Determine the (X, Y) coordinate at the center of the cell enclosing the given text.  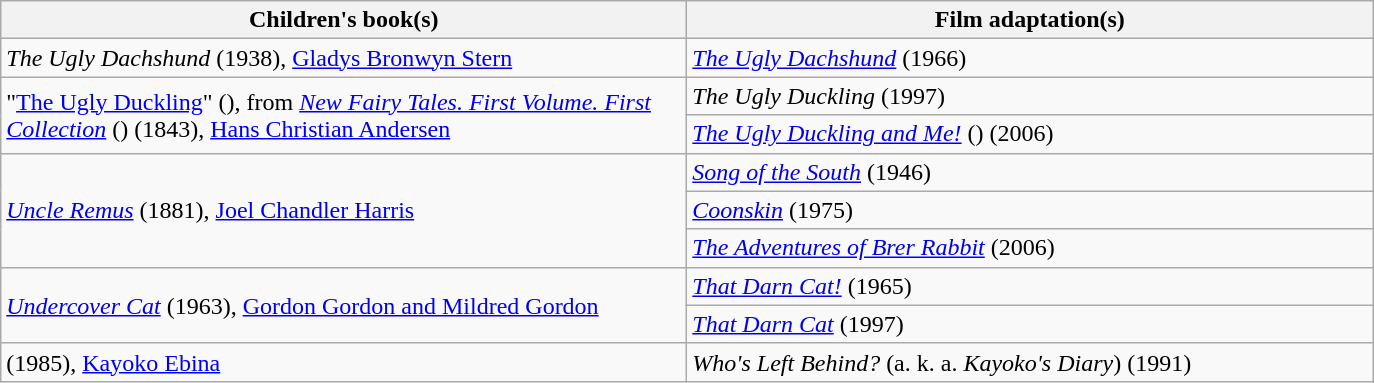
"The Ugly Duckling" (), from New Fairy Tales. First Volume. First Collection () (1843), Hans Christian Andersen (344, 115)
The Ugly Duckling and Me! () (2006) (1030, 134)
The Adventures of Brer Rabbit (2006) (1030, 248)
The Ugly Dachshund (1938), Gladys Bronwyn Stern (344, 58)
Undercover Cat (1963), Gordon Gordon and Mildred Gordon (344, 305)
Uncle Remus (1881), Joel Chandler Harris (344, 210)
(1985), Kayoko Ebina (344, 362)
That Darn Cat (1997) (1030, 324)
Who's Left Behind? (a. k. a. Kayoko's Diary) (1991) (1030, 362)
Coonskin (1975) (1030, 210)
Film adaptation(s) (1030, 20)
The Ugly Duckling (1997) (1030, 96)
Song of the South (1946) (1030, 172)
The Ugly Dachshund (1966) (1030, 58)
Children's book(s) (344, 20)
That Darn Cat! (1965) (1030, 286)
